For the text-containing cell, return its midpoint in (X, Y) coordinate format. 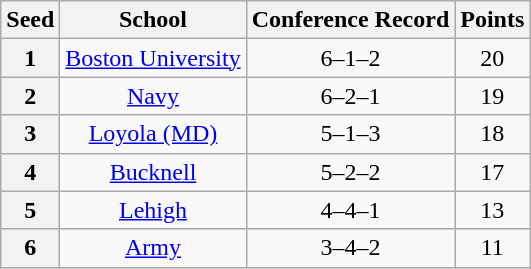
18 (492, 134)
6–2–1 (350, 96)
13 (492, 210)
School (153, 20)
3 (30, 134)
17 (492, 172)
5 (30, 210)
Navy (153, 96)
Army (153, 248)
3–4–2 (350, 248)
6 (30, 248)
Seed (30, 20)
Boston University (153, 58)
Points (492, 20)
Conference Record (350, 20)
4 (30, 172)
6–1–2 (350, 58)
5–2–2 (350, 172)
Bucknell (153, 172)
Lehigh (153, 210)
2 (30, 96)
Loyola (MD) (153, 134)
1 (30, 58)
5–1–3 (350, 134)
20 (492, 58)
19 (492, 96)
11 (492, 248)
4–4–1 (350, 210)
